Capture the cell that displays the provided text and extract its [x, y] central coordinate. 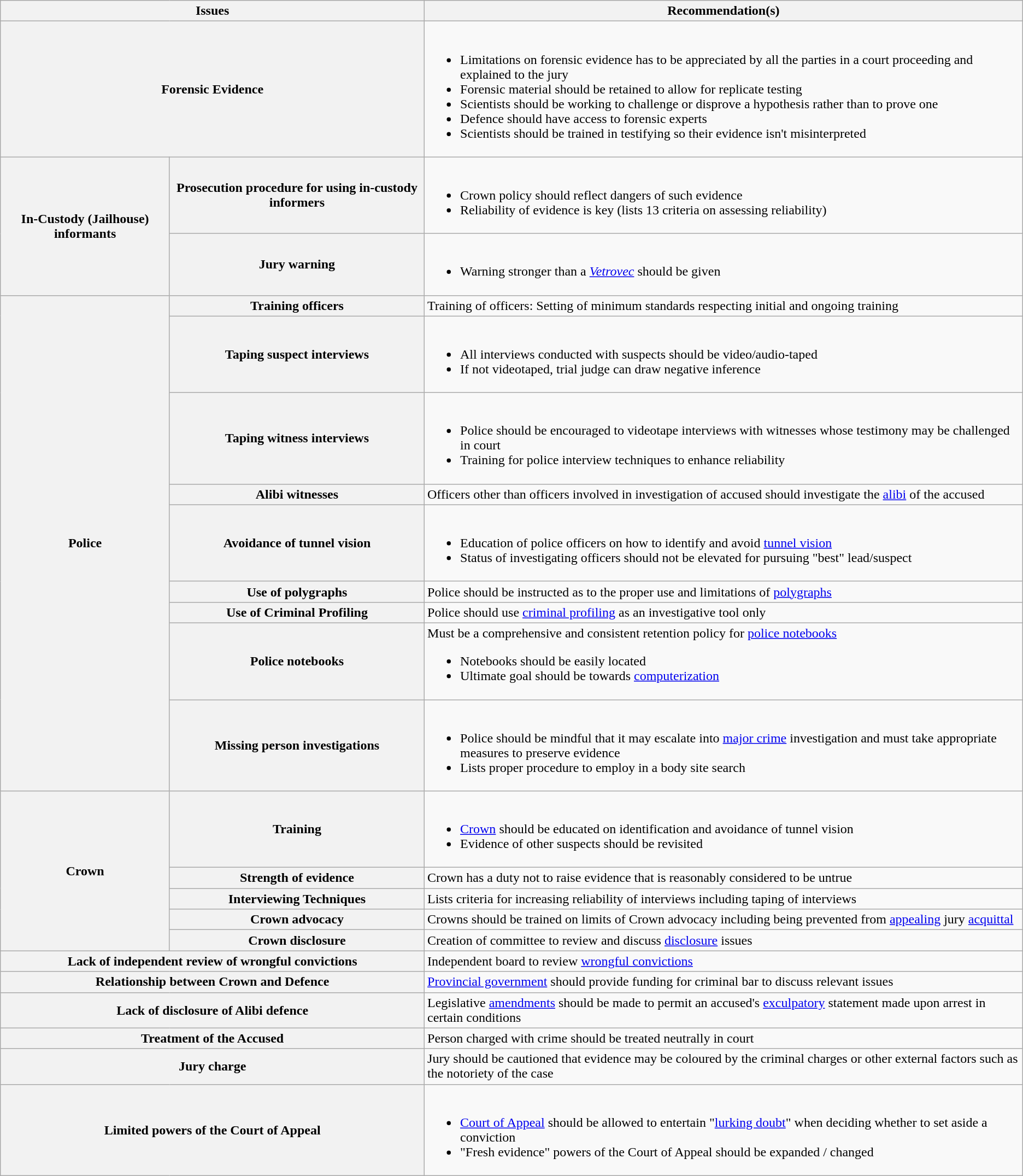
Crown policy should reflect dangers of such evidenceReliability of evidence is key (lists 13 criteria on assessing reliability) [724, 195]
In-Custody (Jailhouse) informants [85, 226]
Lack of independent review of wrongful convictions [213, 961]
Recommendation(s) [724, 11]
Warning stronger than a Vetrovec should be given [724, 265]
Forensic Evidence [213, 89]
Avoidance of tunnel vision [297, 543]
Crowns should be trained on limits of Crown advocacy including being prevented from appealing jury acquittal [724, 920]
Legislative amendments should be made to permit an accused's exculpatory statement made upon arrest in certain conditions [724, 1010]
Alibi witnesses [297, 494]
Issues [213, 11]
Crown has a duty not to raise evidence that is reasonably considered to be untrue [724, 878]
Crown should be educated on identification and avoidance of tunnel visionEvidence of other suspects should be revisited [724, 829]
Relationship between Crown and Defence [213, 982]
Person charged with crime should be treated neutrally in court [724, 1038]
Jury charge [213, 1066]
Lists criteria for increasing reliability of interviews including taping of interviews [724, 899]
Police should use criminal profiling as an investigative tool only [724, 612]
All interviews conducted with suspects should be video/audio-tapedIf not videotaped, trial judge can draw negative inference [724, 354]
Jury warning [297, 265]
Police should be instructed as to the proper use and limitations of polygraphs [724, 592]
Limited powers of the Court of Appeal [213, 1130]
Crown [85, 871]
Crown advocacy [297, 920]
Lack of disclosure of Alibi defence [213, 1010]
Missing person investigations [297, 746]
Taping witness interviews [297, 438]
Use of Criminal Profiling [297, 612]
Training officers [297, 306]
Interviewing Techniques [297, 899]
Taping suspect interviews [297, 354]
Provincial government should provide funding for criminal bar to discuss relevant issues [724, 982]
Crown disclosure [297, 940]
Police notebooks [297, 661]
Officers other than officers involved in investigation of accused should investigate the alibi of the accused [724, 494]
Treatment of the Accused [213, 1038]
Independent board to review wrongful convictions [724, 961]
Police [85, 543]
Creation of committee to review and discuss disclosure issues [724, 940]
Prosecution procedure for using in-custody informers [297, 195]
Training of officers: Setting of minimum standards respecting initial and ongoing training [724, 306]
Strength of evidence [297, 878]
Jury should be cautioned that evidence may be coloured by the criminal charges or other external factors such as the notoriety of the case [724, 1066]
Training [297, 829]
Use of polygraphs [297, 592]
